Find where the given text appears and provide that cell's center as [x, y] coordinate. 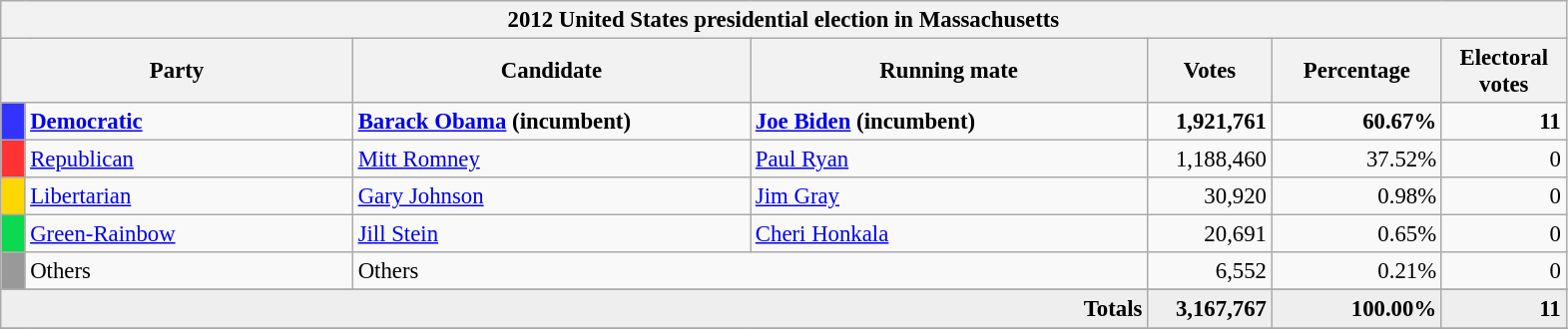
Democratic [189, 122]
Libertarian [189, 196]
Barack Obama (incumbent) [551, 122]
37.52% [1356, 160]
Votes [1210, 72]
Jill Stein [551, 234]
Electoral votes [1503, 72]
20,691 [1210, 234]
0.65% [1356, 234]
0.21% [1356, 272]
Jim Gray [949, 196]
60.67% [1356, 122]
Paul Ryan [949, 160]
3,167,767 [1210, 309]
2012 United States presidential election in Massachusetts [784, 20]
Percentage [1356, 72]
Running mate [949, 72]
100.00% [1356, 309]
Republican [189, 160]
6,552 [1210, 272]
Party [178, 72]
Mitt Romney [551, 160]
1,188,460 [1210, 160]
Gary Johnson [551, 196]
Joe Biden (incumbent) [949, 122]
Totals [575, 309]
Green-Rainbow [189, 234]
Cheri Honkala [949, 234]
1,921,761 [1210, 122]
0.98% [1356, 196]
Candidate [551, 72]
30,920 [1210, 196]
